Return (x, y) of the center of cell containing provided text 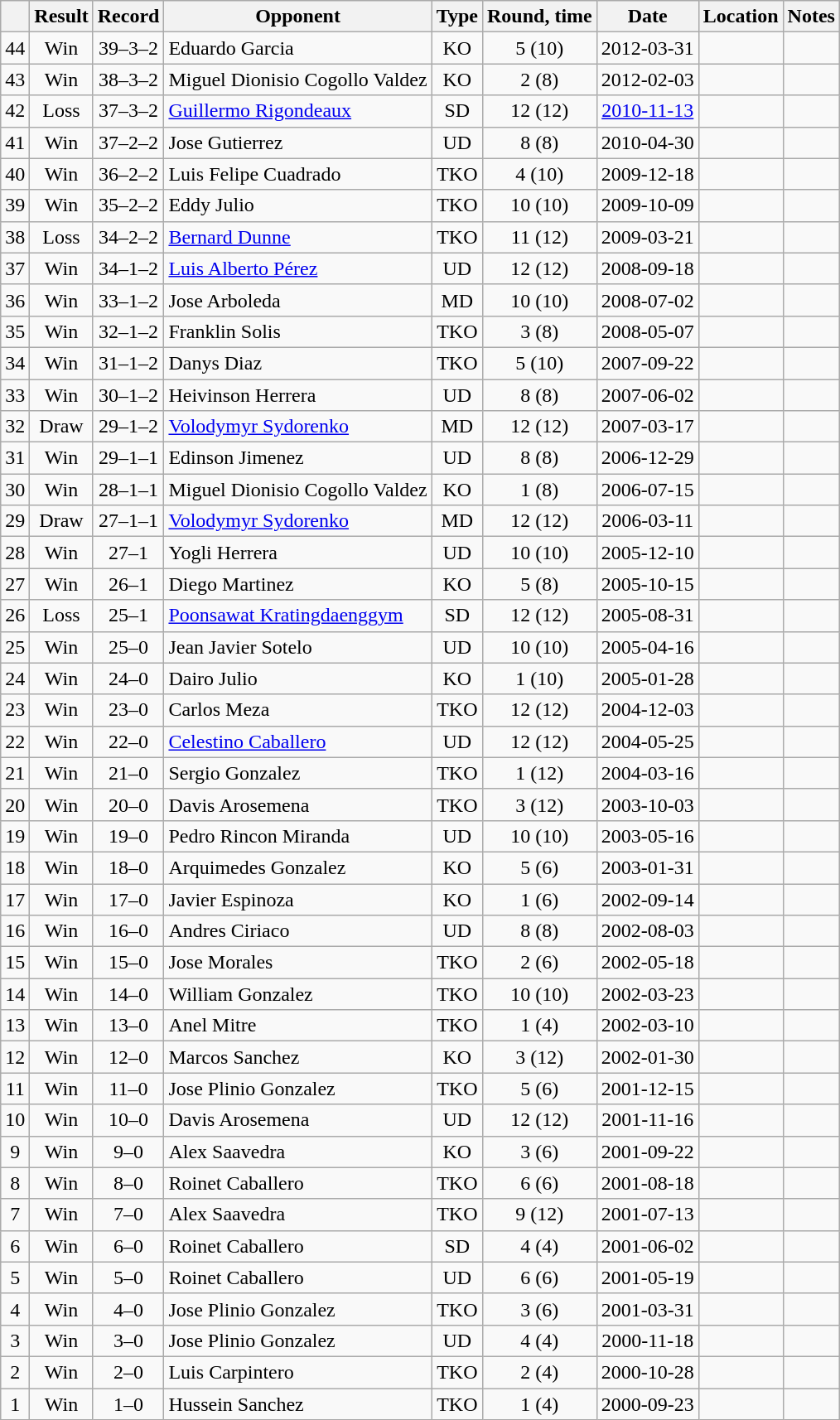
Edinson Jimenez (298, 458)
32 (15, 427)
23 (15, 710)
27–1 (128, 553)
21 (15, 773)
Arquimedes Gonzalez (298, 867)
2012-02-03 (648, 80)
29 (15, 521)
1 (6) (539, 899)
2005-08-31 (648, 616)
2001-03-31 (648, 1309)
2001-06-02 (648, 1246)
7 (15, 1215)
7–0 (128, 1215)
2 (4) (539, 1372)
25–0 (128, 647)
13 (15, 1026)
2001-07-13 (648, 1215)
14 (15, 994)
2008-09-18 (648, 268)
Result (61, 17)
42 (15, 111)
21–0 (128, 773)
13–0 (128, 1026)
2007-06-02 (648, 395)
4–0 (128, 1309)
2002-03-23 (648, 994)
11 (12) (539, 237)
Round, time (539, 17)
2008-05-07 (648, 331)
30–1–2 (128, 395)
28 (15, 553)
2010-11-13 (648, 111)
2002-09-14 (648, 899)
2005-12-10 (648, 553)
Poonsawat Kratingdaenggym (298, 616)
Guillermo Rigondeaux (298, 111)
24–0 (128, 679)
20–0 (128, 804)
2 (6) (539, 963)
2008-07-02 (648, 300)
4 (15, 1309)
41 (15, 142)
1 (12) (539, 773)
39–3–2 (128, 48)
34–1–2 (128, 268)
2004-03-16 (648, 773)
43 (15, 80)
Luis Alberto Pérez (298, 268)
10–0 (128, 1120)
2003-10-03 (648, 804)
26 (15, 616)
38–3–2 (128, 80)
39 (15, 205)
2010-04-30 (648, 142)
Luis Felipe Cuadrado (298, 174)
22–0 (128, 741)
Type (457, 17)
2002-01-30 (648, 1057)
Andres Ciriaco (298, 931)
Location (741, 17)
Bernard Dunne (298, 237)
18–0 (128, 867)
Jean Javier Sotelo (298, 647)
2009-12-18 (648, 174)
29–1–2 (128, 427)
2005-01-28 (648, 679)
Celestino Caballero (298, 741)
Date (648, 17)
26–1 (128, 584)
2005-04-16 (648, 647)
12–0 (128, 1057)
6 (15, 1246)
Jose Morales (298, 963)
23–0 (128, 710)
Dairo Julio (298, 679)
2000-10-28 (648, 1372)
24 (15, 679)
31–1–2 (128, 363)
17–0 (128, 899)
2001-05-19 (648, 1278)
2002-05-18 (648, 963)
9 (12) (539, 1215)
William Gonzalez (298, 994)
14–0 (128, 994)
3 (15, 1340)
16 (15, 931)
2009-03-21 (648, 237)
2002-03-10 (648, 1026)
30 (15, 490)
2000-11-18 (648, 1340)
2006-03-11 (648, 521)
29–1–1 (128, 458)
Luis Carpintero (298, 1372)
8 (15, 1183)
4 (10) (539, 174)
2004-05-25 (648, 741)
35–2–2 (128, 205)
Notes (811, 17)
33 (15, 395)
1 (8) (539, 490)
36–2–2 (128, 174)
1 (10) (539, 679)
2006-12-29 (648, 458)
31 (15, 458)
2012-03-31 (648, 48)
32–1–2 (128, 331)
15–0 (128, 963)
2003-01-31 (648, 867)
38 (15, 237)
3 (8) (539, 331)
2 (8) (539, 80)
Jose Gutierrez (298, 142)
6–0 (128, 1246)
Hussein Sanchez (298, 1404)
Jose Arboleda (298, 300)
5 (15, 1278)
Marcos Sanchez (298, 1057)
27 (15, 584)
34–2–2 (128, 237)
8–0 (128, 1183)
11–0 (128, 1089)
1–0 (128, 1404)
2000-09-23 (648, 1404)
2001-08-18 (648, 1183)
5 (8) (539, 584)
Franklin Solis (298, 331)
2–0 (128, 1372)
2 (15, 1372)
28–1–1 (128, 490)
27–1–1 (128, 521)
11 (15, 1089)
10 (15, 1120)
16–0 (128, 931)
Yogli Herrera (298, 553)
17 (15, 899)
Eduardo Garcia (298, 48)
2004-12-03 (648, 710)
2009-10-09 (648, 205)
35 (15, 331)
2001-11-16 (648, 1120)
33–1–2 (128, 300)
2005-10-15 (648, 584)
2001-09-22 (648, 1152)
Anel Mitre (298, 1026)
34 (15, 363)
2001-12-15 (648, 1089)
Pedro Rincon Miranda (298, 836)
Javier Espinoza (298, 899)
20 (15, 804)
37–2–2 (128, 142)
18 (15, 867)
9–0 (128, 1152)
25–1 (128, 616)
Carlos Meza (298, 710)
Eddy Julio (298, 205)
Diego Martinez (298, 584)
2003-05-16 (648, 836)
36 (15, 300)
37–3–2 (128, 111)
15 (15, 963)
25 (15, 647)
3–0 (128, 1340)
12 (15, 1057)
22 (15, 741)
Sergio Gonzalez (298, 773)
Danys Diaz (298, 363)
44 (15, 48)
5–0 (128, 1278)
2007-09-22 (648, 363)
2006-07-15 (648, 490)
19–0 (128, 836)
19 (15, 836)
37 (15, 268)
Opponent (298, 17)
Record (128, 17)
40 (15, 174)
2007-03-17 (648, 427)
1 (15, 1404)
9 (15, 1152)
Heivinson Herrera (298, 395)
2002-08-03 (648, 931)
